Capture the cell that displays the provided text and extract its [X, Y] central coordinate. 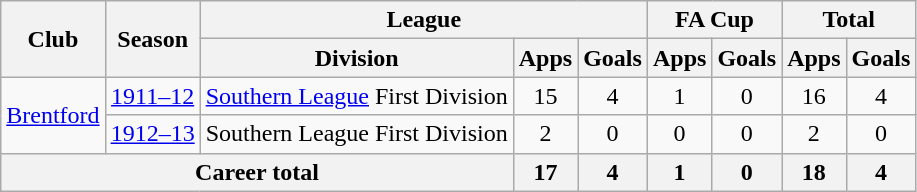
18 [814, 172]
Career total [257, 172]
16 [814, 96]
League [424, 20]
Division [356, 58]
15 [545, 96]
17 [545, 172]
FA Cup [714, 20]
1911–12 [152, 96]
Brentford [53, 115]
1912–13 [152, 134]
Total [849, 20]
Season [152, 39]
Club [53, 39]
